Detect which cell encompasses the target text, then output its [x, y] center coordinate. 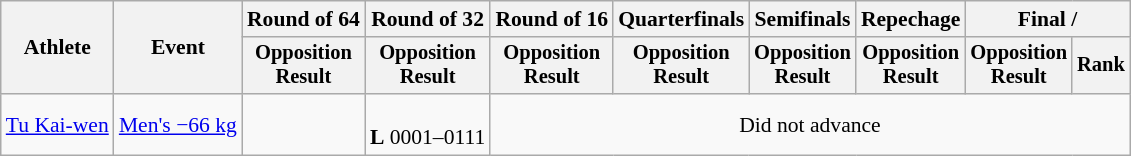
Tu Kai-wen [58, 124]
L 0001–0111 [428, 124]
Repechage [911, 19]
Round of 16 [552, 19]
Men's −66 kg [178, 124]
Semifinals [802, 19]
Event [178, 48]
Rank [1101, 66]
Quarterfinals [681, 19]
Did not advance [810, 124]
Round of 64 [304, 19]
Athlete [58, 48]
Final / [1047, 19]
Round of 32 [428, 19]
